Locate the cell with the specified text and output its [x, y] center coordinate. 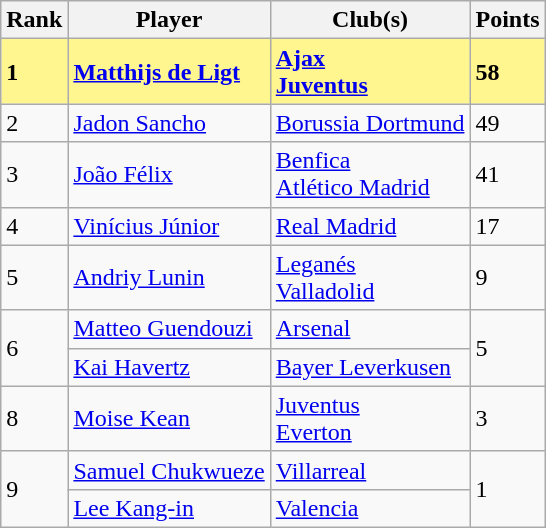
Andriy Lunin [169, 278]
Valencia [370, 508]
Leganés Valladolid [370, 278]
Vinícius Júnior [169, 226]
Borussia Dortmund [370, 123]
Benfica Atlético Madrid [370, 174]
Club(s) [370, 20]
Arsenal [370, 329]
Points [508, 20]
João Félix [169, 174]
2 [34, 123]
Real Madrid [370, 226]
49 [508, 123]
58 [508, 72]
Ajax Juventus [370, 72]
Matthijs de Ligt [169, 72]
Matteo Guendouzi [169, 329]
Jadon Sancho [169, 123]
Samuel Chukwueze [169, 470]
Rank [34, 20]
Lee Kang-in [169, 508]
8 [34, 418]
Bayer Leverkusen [370, 367]
4 [34, 226]
Player [169, 20]
Kai Havertz [169, 367]
Villarreal [370, 470]
17 [508, 226]
Juventus Everton [370, 418]
Moise Kean [169, 418]
41 [508, 174]
6 [34, 348]
